For the text-containing cell, return its midpoint in (X, Y) coordinate format. 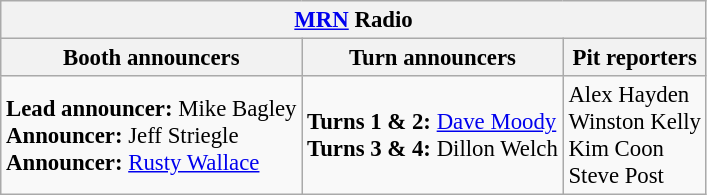
MRN Radio (354, 20)
Lead announcer: Mike BagleyAnnouncer: Jeff StriegleAnnouncer: Rusty Wallace (152, 136)
Turn announcers (432, 58)
Booth announcers (152, 58)
Turns 1 & 2: Dave MoodyTurns 3 & 4: Dillon Welch (432, 136)
Alex HaydenWinston KellyKim CoonSteve Post (634, 136)
Pit reporters (634, 58)
